From the cell containing the given text, extract its center point as (X, Y) coordinate. 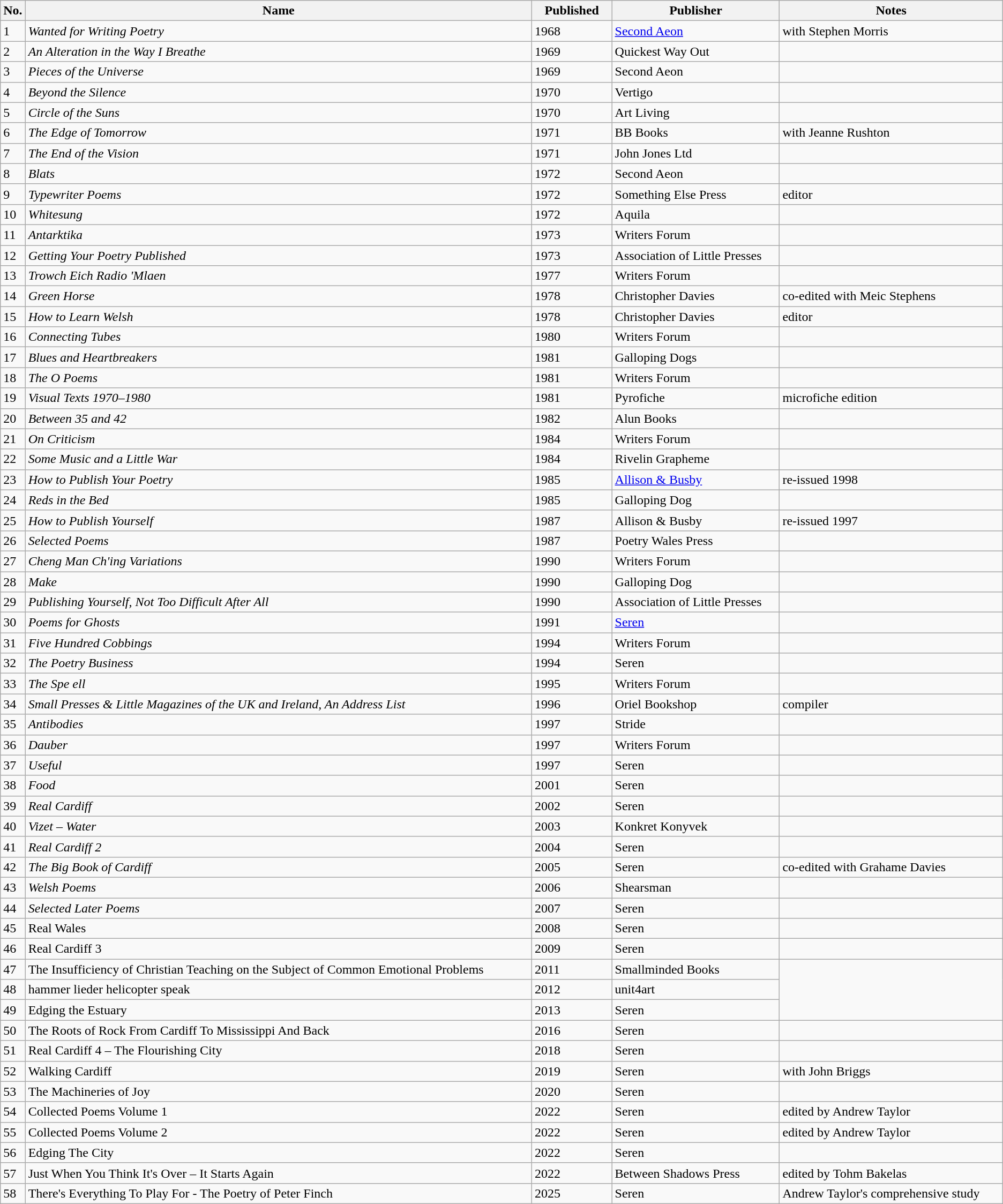
There's Everything To Play For - The Poetry of Peter Finch (279, 1193)
BB Books (695, 133)
2009 (572, 949)
41 (13, 847)
Welsh Poems (279, 887)
52 (13, 1071)
An Alteration in the Way I Breathe (279, 51)
37 (13, 765)
2002 (572, 806)
Antibodies (279, 724)
2007 (572, 908)
Real Cardiff 4 – The Flourishing City (279, 1051)
27 (13, 561)
2008 (572, 929)
30 (13, 623)
1982 (572, 418)
6 (13, 133)
25 (13, 520)
The Roots of Rock From Cardiff To Mississippi And Back (279, 1030)
28 (13, 581)
Blats (279, 174)
43 (13, 887)
31 (13, 643)
Stride (695, 724)
Small Presses & Little Magazines of the UK and Ireland, An Address List (279, 704)
Publisher (695, 11)
Food (279, 786)
Aquila (695, 214)
Real Cardiff 2 (279, 847)
Publishing Yourself, Not Too Difficult After All (279, 602)
2004 (572, 847)
1996 (572, 704)
2016 (572, 1030)
Poetry Wales Press (695, 541)
Selected Poems (279, 541)
53 (13, 1091)
On Criticism (279, 439)
Typewriter Poems (279, 194)
1995 (572, 684)
15 (13, 317)
Shearsman (695, 887)
The End of the Vision (279, 153)
2012 (572, 990)
Art Living (695, 113)
Edging the Estuary (279, 1010)
39 (13, 806)
20 (13, 418)
7 (13, 153)
Antarktika (279, 235)
1 (13, 31)
Make (279, 581)
22 (13, 459)
13 (13, 276)
23 (13, 480)
Published (572, 11)
The Edge of Tomorrow (279, 133)
11 (13, 235)
Smallminded Books (695, 969)
Real Wales (279, 929)
2001 (572, 786)
Reds in the Bed (279, 500)
12 (13, 256)
45 (13, 929)
2013 (572, 1010)
57 (13, 1173)
Trowch Eich Radio 'Mlaen (279, 276)
19 (13, 398)
Real Cardiff (279, 806)
8 (13, 174)
2011 (572, 969)
re-issued 1997 (891, 520)
Name (279, 11)
Whitesung (279, 214)
51 (13, 1051)
38 (13, 786)
1968 (572, 31)
Pyrofiche (695, 398)
Between Shadows Press (695, 1173)
36 (13, 745)
Connecting Tubes (279, 337)
The Machineries of Joy (279, 1091)
Circle of the Suns (279, 113)
with Jeanne Rushton (891, 133)
How to Publish Yourself (279, 520)
Some Music and a Little War (279, 459)
48 (13, 990)
Green Horse (279, 296)
Andrew Taylor's comprehensive study (891, 1193)
1977 (572, 276)
re-issued 1998 (891, 480)
32 (13, 663)
microfiche edition (891, 398)
2005 (572, 867)
Konkret Konyvek (695, 826)
Poems for Ghosts (279, 623)
1980 (572, 337)
35 (13, 724)
5 (13, 113)
The Spe ell (279, 684)
No. (13, 11)
33 (13, 684)
55 (13, 1132)
unit4art (695, 990)
Pieces of the Universe (279, 72)
2025 (572, 1193)
42 (13, 867)
44 (13, 908)
Wanted for Writing Poetry (279, 31)
The O Poems (279, 378)
Walking Cardiff (279, 1071)
How to Learn Welsh (279, 317)
The Poetry Business (279, 663)
26 (13, 541)
Oriel Bookshop (695, 704)
1991 (572, 623)
Just When You Think It's Over – It Starts Again (279, 1173)
co-edited with Grahame Davies (891, 867)
Real Cardiff 3 (279, 949)
Vertigo (695, 92)
Selected Later Poems (279, 908)
compiler (891, 704)
4 (13, 92)
16 (13, 337)
co-edited with Meic Stephens (891, 296)
Useful (279, 765)
58 (13, 1193)
Edging The City (279, 1153)
10 (13, 214)
47 (13, 969)
Blues and Heartbreakers (279, 357)
Beyond the Silence (279, 92)
hammer lieder helicopter speak (279, 990)
Between 35 and 42 (279, 418)
Notes (891, 11)
14 (13, 296)
2020 (572, 1091)
Visual Texts 1970–1980 (279, 398)
21 (13, 439)
Cheng Man Ch'ing Variations (279, 561)
34 (13, 704)
Galloping Dogs (695, 357)
54 (13, 1112)
Dauber (279, 745)
Rivelin Grapheme (695, 459)
Vizet – Water (279, 826)
2018 (572, 1051)
29 (13, 602)
56 (13, 1153)
How to Publish Your Poetry (279, 480)
edited by Tohm Bakelas (891, 1173)
9 (13, 194)
The Insufficiency of Christian Teaching on the Subject of Common Emotional Problems (279, 969)
3 (13, 72)
2019 (572, 1071)
Alun Books (695, 418)
18 (13, 378)
46 (13, 949)
2 (13, 51)
Something Else Press (695, 194)
The Big Book of Cardiff (279, 867)
Collected Poems Volume 2 (279, 1132)
17 (13, 357)
49 (13, 1010)
with Stephen Morris (891, 31)
Five Hundred Cobbings (279, 643)
John Jones Ltd (695, 153)
2006 (572, 887)
with John Briggs (891, 1071)
2003 (572, 826)
24 (13, 500)
50 (13, 1030)
Quickest Way Out (695, 51)
40 (13, 826)
Getting Your Poetry Published (279, 256)
Collected Poems Volume 1 (279, 1112)
